Find where the given text appears and provide that cell's center as (x, y) coordinate. 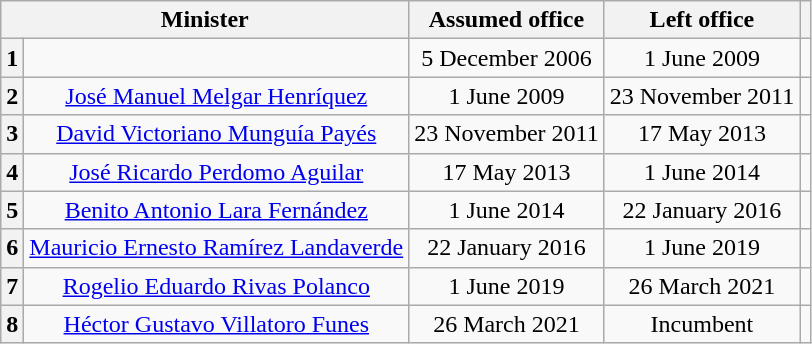
Héctor Gustavo Villatoro Funes (216, 324)
5 (12, 210)
Minister (205, 20)
Assumed office (506, 20)
6 (12, 248)
Incumbent (702, 324)
4 (12, 172)
Rogelio Eduardo Rivas Polanco (216, 286)
2 (12, 96)
Left office (702, 20)
Mauricio Ernesto Ramírez Landaverde (216, 248)
David Victoriano Munguía Payés (216, 134)
Benito Antonio Lara Fernández (216, 210)
José Ricardo Perdomo Aguilar (216, 172)
8 (12, 324)
7 (12, 286)
5 December 2006 (506, 58)
1 (12, 58)
3 (12, 134)
José Manuel Melgar Henríquez (216, 96)
